Identify which cell holds the provided text, then report its (X, Y) central coordinate. 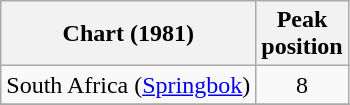
8 (302, 85)
Peakposition (302, 34)
South Africa (Springbok) (128, 85)
Chart (1981) (128, 34)
